Find where the given text appears and provide that cell's center as (x, y) coordinate. 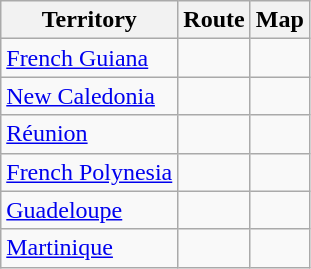
French Guiana (90, 58)
Map (280, 20)
Territory (90, 20)
New Caledonia (90, 96)
Route (214, 20)
French Polynesia (90, 172)
Guadeloupe (90, 210)
Martinique (90, 248)
Réunion (90, 134)
